Search for the cell housing the specified text and yield its [x, y] center coordinate. 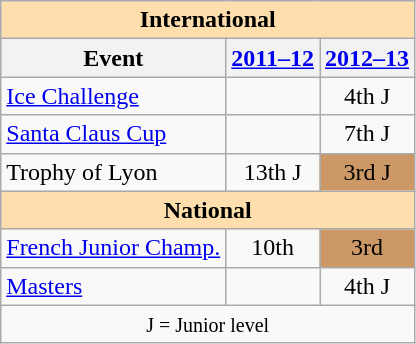
2012–13 [368, 58]
2011–12 [273, 58]
J = Junior level [208, 324]
3rd [368, 248]
10th [273, 248]
Masters [114, 286]
3rd J [368, 172]
French Junior Champ. [114, 248]
13th J [273, 172]
Ice Challenge [114, 96]
7th J [368, 134]
Event [114, 58]
Santa Claus Cup [114, 134]
National [208, 210]
Trophy of Lyon [114, 172]
International [208, 20]
